Return (X, Y) of the center of cell containing provided text 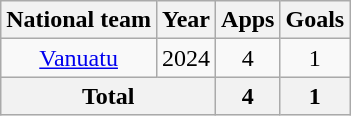
Total (108, 96)
National team (79, 20)
Vanuatu (79, 58)
Year (186, 20)
Goals (315, 20)
2024 (186, 58)
Apps (248, 20)
